For the text-containing cell, return its midpoint in (X, Y) coordinate format. 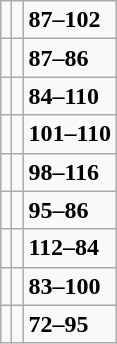
84–110 (70, 96)
95–86 (70, 210)
87–86 (70, 58)
72–95 (70, 324)
112–84 (70, 248)
101–110 (70, 134)
87–102 (70, 20)
83–100 (70, 286)
98–116 (70, 172)
